Return the (X, Y) coordinate for the center point of the cell that contains the specified text.  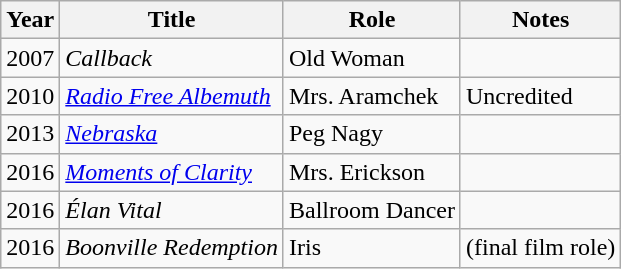
(final film role) (540, 248)
Ballroom Dancer (372, 210)
Moments of Clarity (172, 172)
2013 (30, 134)
Role (372, 20)
2010 (30, 96)
Old Woman (372, 58)
Boonville Redemption (172, 248)
Notes (540, 20)
Callback (172, 58)
2007 (30, 58)
Radio Free Albemuth (172, 96)
Iris (372, 248)
Mrs. Aramchek (372, 96)
Title (172, 20)
Nebraska (172, 134)
Peg Nagy (372, 134)
Uncredited (540, 96)
Year (30, 20)
Mrs. Erickson (372, 172)
Élan Vital (172, 210)
